Pinpoint the cell where the given text exists, returning its (X, Y) midpoint coordinate. 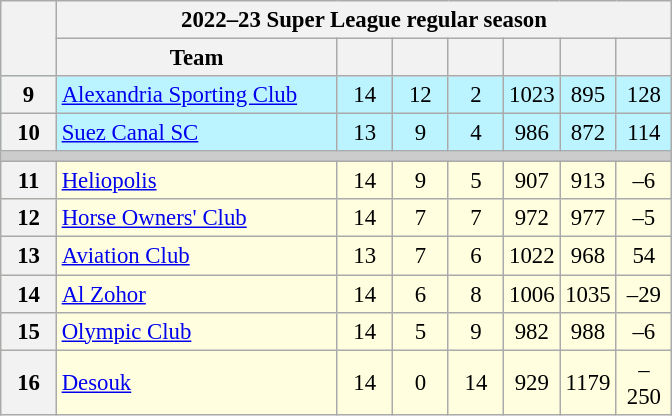
54 (644, 256)
Desouk (196, 382)
8 (476, 294)
1035 (588, 294)
Suez Canal SC (196, 133)
2 (476, 95)
4 (476, 133)
929 (532, 382)
895 (588, 95)
1179 (588, 382)
913 (588, 181)
Alexandria Sporting Club (196, 95)
Olympic Club (196, 331)
1023 (532, 95)
986 (532, 133)
1006 (532, 294)
907 (532, 181)
–29 (644, 294)
Team (196, 58)
968 (588, 256)
972 (532, 219)
1022 (532, 256)
0 (421, 382)
872 (588, 133)
Aviation Club (196, 256)
128 (644, 95)
Horse Owners' Club (196, 219)
114 (644, 133)
11 (29, 181)
15 (29, 331)
–5 (644, 219)
10 (29, 133)
Al Zohor (196, 294)
16 (29, 382)
982 (532, 331)
–250 (644, 382)
977 (588, 219)
Heliopolis (196, 181)
2022–23 Super League regular season (364, 20)
988 (588, 331)
